Detect which cell encompasses the target text, then output its [X, Y] center coordinate. 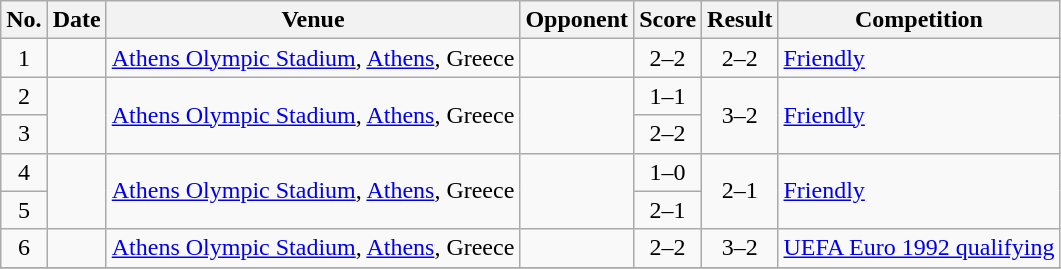
2 [24, 96]
Competition [919, 20]
Venue [313, 20]
Date [76, 20]
Result [740, 20]
1–0 [668, 172]
1–1 [668, 96]
5 [24, 210]
6 [24, 248]
3 [24, 134]
Opponent [577, 20]
No. [24, 20]
UEFA Euro 1992 qualifying [919, 248]
1 [24, 58]
Score [668, 20]
4 [24, 172]
